Return the [X, Y] coordinate for the center point of the cell that contains the specified text.  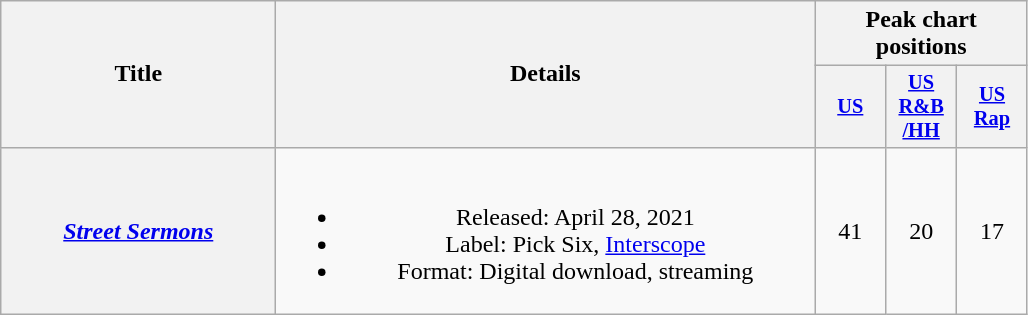
US R&B/HH [922, 107]
Street Sermons [138, 230]
Details [546, 74]
17 [992, 230]
20 [922, 230]
41 [850, 230]
Released: April 28, 2021Label: Pick Six, InterscopeFormat: Digital download, streaming [546, 230]
Title [138, 74]
Peak chart positions [922, 34]
US Rap [992, 107]
US [850, 107]
